Return [X, Y] of the center of cell containing provided text 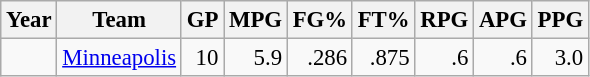
Minneapolis [119, 58]
MPG [256, 20]
.875 [384, 58]
Team [119, 20]
RPG [444, 20]
APG [504, 20]
FT% [384, 20]
.286 [320, 58]
5.9 [256, 58]
PPG [560, 20]
GP [202, 20]
FG% [320, 20]
10 [202, 58]
3.0 [560, 58]
Year [29, 20]
